Capture the cell that displays the provided text and extract its [x, y] central coordinate. 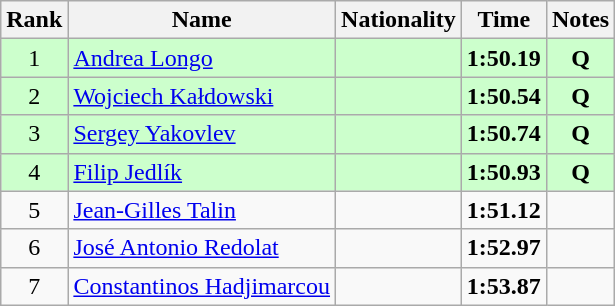
Time [504, 20]
Rank [34, 20]
Jean-Gilles Talin [202, 210]
3 [34, 134]
1:50.93 [504, 172]
1 [34, 58]
Nationality [399, 20]
Wojciech Kałdowski [202, 96]
1:51.12 [504, 210]
Andrea Longo [202, 58]
2 [34, 96]
Notes [580, 20]
Sergey Yakovlev [202, 134]
Filip Jedlík [202, 172]
1:50.74 [504, 134]
5 [34, 210]
1:50.54 [504, 96]
Constantinos Hadjimarcou [202, 286]
1:53.87 [504, 286]
1:50.19 [504, 58]
José Antonio Redolat [202, 248]
4 [34, 172]
1:52.97 [504, 248]
Name [202, 20]
6 [34, 248]
7 [34, 286]
